Extract the (x, y) coordinate from the center of the cell holding the provided text.  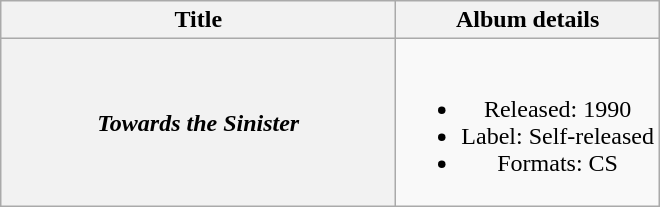
Title (198, 20)
Released: 1990Label: Self-releasedFormats: CS (528, 122)
Towards the Sinister (198, 122)
Album details (528, 20)
